Return the (x, y) coordinate for the center point of the cell that contains the specified text.  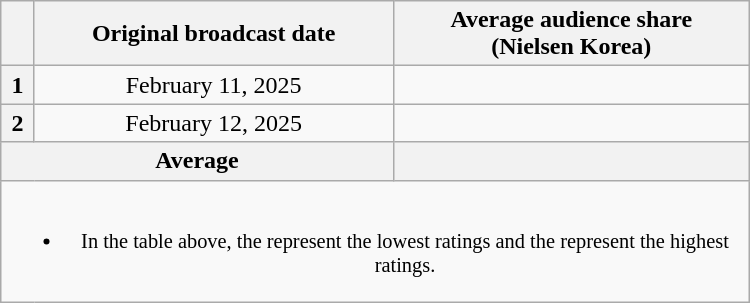
1 (18, 85)
February 11, 2025 (214, 85)
In the table above, the represent the lowest ratings and the represent the highest ratings. (375, 241)
Average (197, 161)
Average audience share(Nielsen Korea) (571, 34)
2 (18, 123)
Original broadcast date (214, 34)
February 12, 2025 (214, 123)
